Detect which cell encompasses the target text, then output its (x, y) center coordinate. 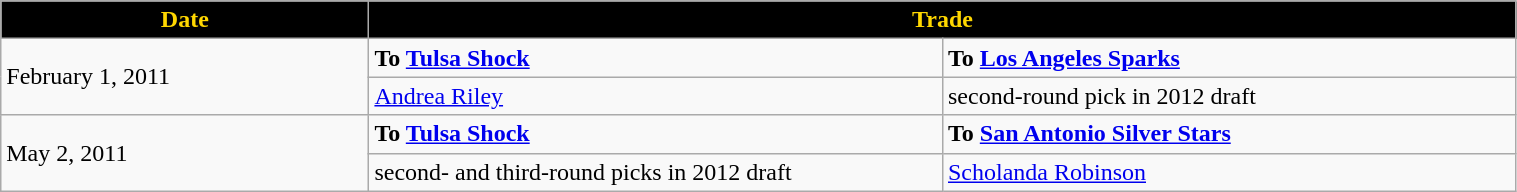
Scholanda Robinson (1229, 172)
Andrea Riley (656, 96)
February 1, 2011 (185, 77)
second- and third-round picks in 2012 draft (656, 172)
second-round pick in 2012 draft (1229, 96)
To San Antonio Silver Stars (1229, 134)
May 2, 2011 (185, 153)
To Los Angeles Sparks (1229, 58)
Trade (942, 20)
Date (185, 20)
